Pinpoint the cell where the given text exists, returning its (x, y) midpoint coordinate. 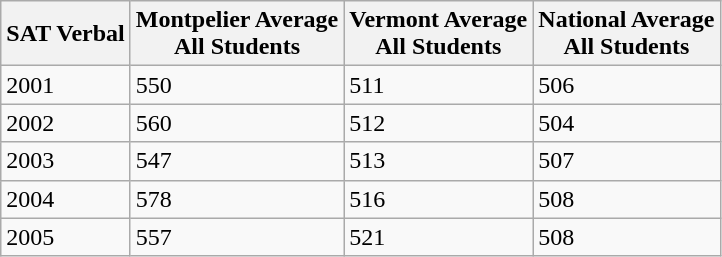
506 (626, 85)
507 (626, 161)
2005 (66, 237)
504 (626, 123)
SAT Verbal (66, 34)
512 (438, 123)
Vermont AverageAll Students (438, 34)
516 (438, 199)
2002 (66, 123)
560 (236, 123)
2003 (66, 161)
550 (236, 85)
Montpelier AverageAll Students (236, 34)
557 (236, 237)
547 (236, 161)
2001 (66, 85)
National AverageAll Students (626, 34)
513 (438, 161)
578 (236, 199)
521 (438, 237)
2004 (66, 199)
511 (438, 85)
